Return [x, y] of the center of cell containing provided text 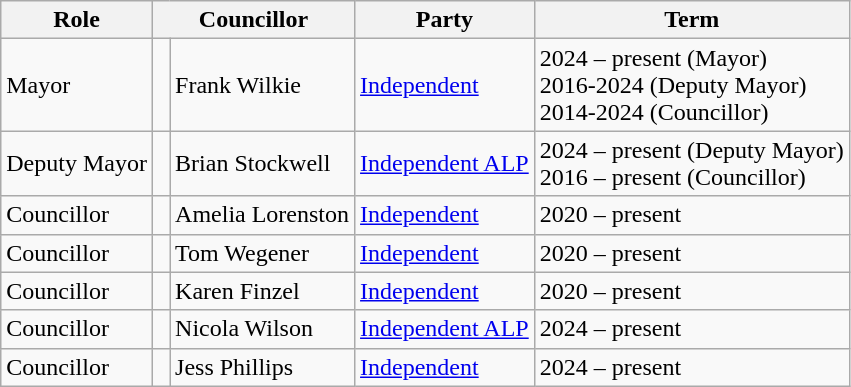
2024 – present (Mayor)2016-2024 (Deputy Mayor)2014-2024 (Councillor) [692, 85]
Brian Stockwell [262, 164]
Mayor [77, 85]
Karen Finzel [262, 291]
Jess Phillips [262, 367]
Frank Wilkie [262, 85]
Term [692, 20]
Nicola Wilson [262, 329]
Deputy Mayor [77, 164]
2024 – present (Deputy Mayor)2016 – present (Councillor) [692, 164]
Tom Wegener [262, 253]
Role [77, 20]
Amelia Lorenston [262, 215]
Party [445, 20]
